From the cell containing the given text, extract its center point as [X, Y] coordinate. 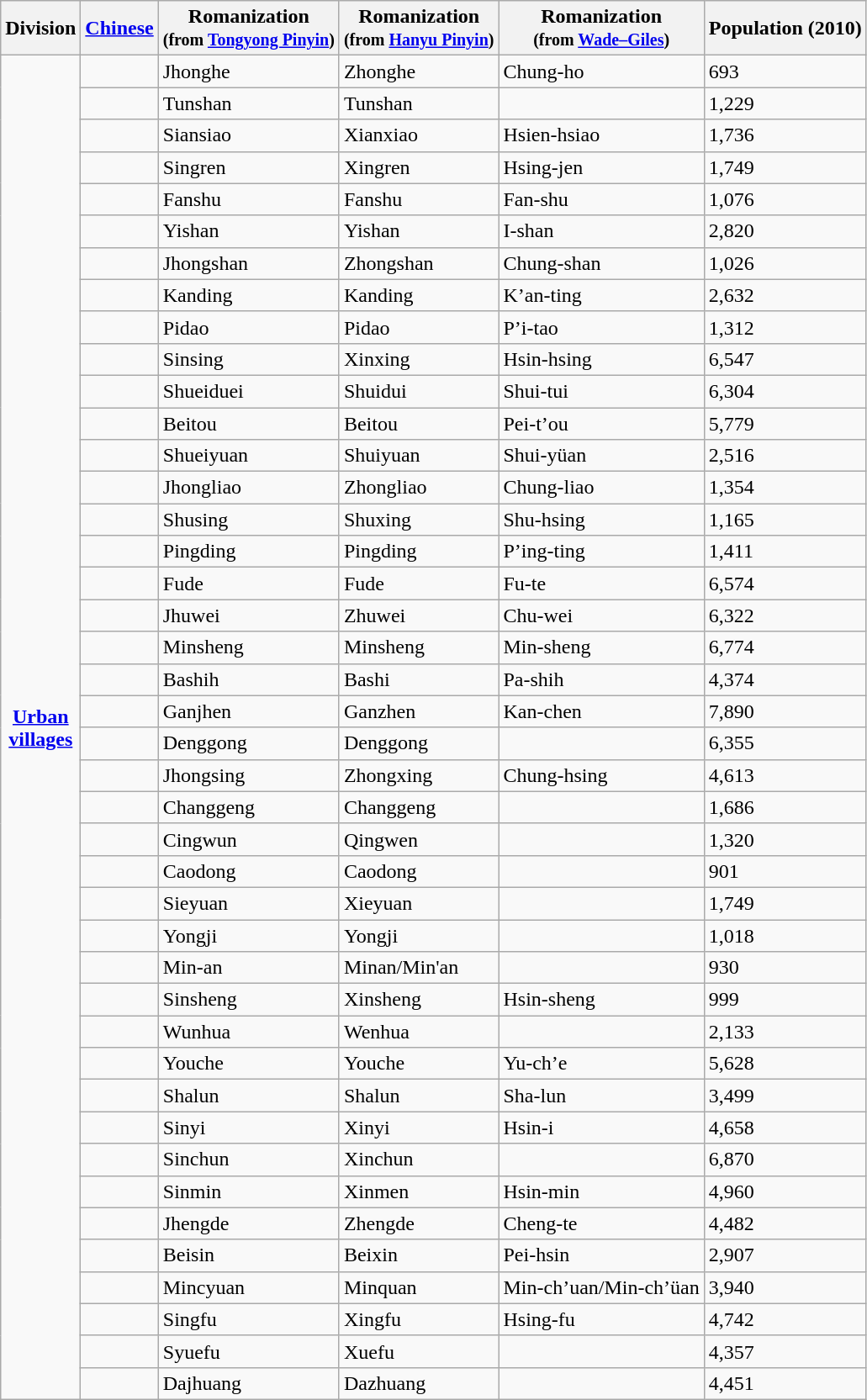
Wenhua [419, 1032]
1,165 [785, 520]
Zhongshan [419, 263]
Xieyuan [419, 903]
4,742 [785, 1319]
693 [785, 71]
Ganjhen [249, 711]
Shui-yüan [601, 456]
Sieyuan [249, 903]
Fu-te [601, 584]
4,374 [785, 679]
Jhonghe [249, 71]
1,411 [785, 552]
Zhongxing [419, 775]
1,229 [785, 103]
Sinmin [249, 1191]
Pei-hsin [601, 1255]
Xinsheng [419, 1000]
Shuxing [419, 520]
3,940 [785, 1287]
K’an-ting [601, 295]
6,774 [785, 647]
Xinmen [419, 1191]
4,482 [785, 1223]
2,516 [785, 456]
Chung-ho [601, 71]
6,355 [785, 743]
Beisin [249, 1255]
6,304 [785, 391]
Chu-wei [601, 615]
Singfu [249, 1319]
1,018 [785, 936]
Hsien-hsiao [601, 135]
Qingwen [419, 839]
Cheng-te [601, 1223]
1,320 [785, 839]
Syuefu [249, 1351]
Kan-chen [601, 711]
2,632 [785, 295]
Shuidui [419, 391]
930 [785, 968]
Beixin [419, 1255]
2,907 [785, 1255]
Jhuwei [249, 615]
Hsing-jen [601, 167]
Chung-hsing [601, 775]
Shueiyuan [249, 456]
4,451 [785, 1383]
Shusing [249, 520]
Min-an [249, 968]
901 [785, 871]
Zhongliao [419, 488]
Minquan [419, 1287]
2,820 [785, 231]
Singren [249, 167]
Xingren [419, 167]
Chung-shan [601, 263]
Sinyi [249, 1128]
Pa-shih [601, 679]
Zhengde [419, 1223]
999 [785, 1000]
Bashih [249, 679]
3,499 [785, 1096]
Siansiao [249, 135]
Pei-t’ou [601, 423]
Jhongshan [249, 263]
Romanization(from Tongyong Pinyin) [249, 29]
Division [40, 29]
2,133 [785, 1032]
4,357 [785, 1351]
Wunhua [249, 1032]
Shuiyuan [419, 456]
Chinese [119, 29]
7,890 [785, 711]
1,736 [785, 135]
Romanization(from Hanyu Pinyin) [419, 29]
Dajhuang [249, 1383]
P’ing-ting [601, 552]
1,076 [785, 199]
4,960 [785, 1191]
1,312 [785, 327]
5,628 [785, 1064]
6,870 [785, 1160]
Hsin-hsing [601, 359]
Shueiduei [249, 391]
Zhuwei [419, 615]
Xuefu [419, 1351]
P’i-tao [601, 327]
Urbanvillages [40, 728]
Xinyi [419, 1128]
1,686 [785, 807]
Shui-tui [601, 391]
Jhengde [249, 1223]
Hsin-min [601, 1191]
Xingfu [419, 1319]
Jhongsing [249, 775]
1,354 [785, 488]
Population (2010) [785, 29]
Sha-lun [601, 1096]
Mincyuan [249, 1287]
I-shan [601, 231]
Sinsheng [249, 1000]
6,547 [785, 359]
Chung-liao [601, 488]
4,658 [785, 1128]
6,322 [785, 615]
Sinsing [249, 359]
Bashi [419, 679]
Hsing-fu [601, 1319]
Ganzhen [419, 711]
Dazhuang [419, 1383]
Sinchun [249, 1160]
Hsin-sheng [601, 1000]
Xianxiao [419, 135]
Min-sheng [601, 647]
1,026 [785, 263]
Fan-shu [601, 199]
Jhongliao [249, 488]
Min-ch’uan/Min-ch’üan [601, 1287]
6,574 [785, 584]
Cingwun [249, 839]
Zhonghe [419, 71]
4,613 [785, 775]
Romanization(from Wade–Giles) [601, 29]
Xinchun [419, 1160]
Shu-hsing [601, 520]
5,779 [785, 423]
Hsin-i [601, 1128]
Yu-ch’e [601, 1064]
Minan/Min'an [419, 968]
Xinxing [419, 359]
